Output the [X, Y] coordinate of the center of the cell containing the given text.  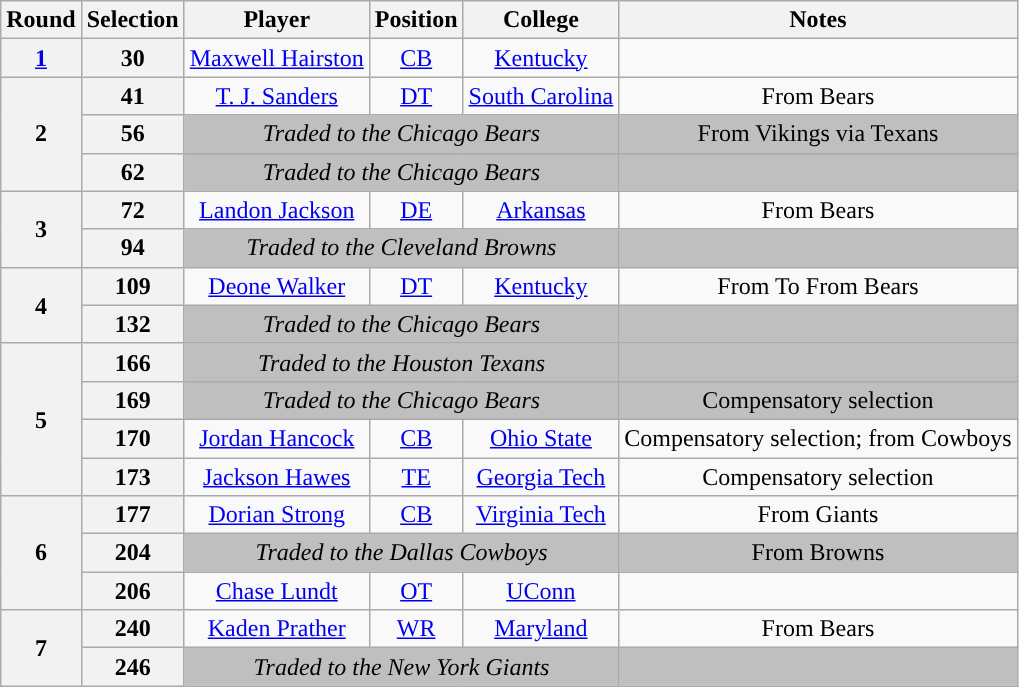
Ohio State [541, 438]
Georgia Tech [541, 477]
72 [132, 210]
3 [41, 229]
Position [416, 20]
109 [132, 286]
From Vikings via Texans [818, 134]
Round [41, 20]
177 [132, 515]
246 [132, 667]
T. J. Sanders [276, 96]
5 [41, 419]
From To From Bears [818, 286]
WR [416, 629]
Traded to the Dallas Cowboys [402, 553]
4 [41, 305]
170 [132, 438]
DE [416, 210]
132 [132, 324]
College [541, 20]
41 [132, 96]
South Carolina [541, 96]
Kaden Prather [276, 629]
Dorian Strong [276, 515]
Jordan Hancock [276, 438]
94 [132, 248]
Traded to the Houston Texans [402, 362]
204 [132, 553]
240 [132, 629]
From Giants [818, 515]
169 [132, 400]
Selection [132, 20]
1 [41, 58]
173 [132, 477]
Deone Walker [276, 286]
Maryland [541, 629]
Arkansas [541, 210]
TE [416, 477]
From Browns [818, 553]
166 [132, 362]
2 [41, 134]
62 [132, 172]
56 [132, 134]
OT [416, 591]
Maxwell Hairston [276, 58]
206 [132, 591]
Chase Lundt [276, 591]
Traded to the New York Giants [402, 667]
Traded to the Cleveland Browns [402, 248]
6 [41, 553]
30 [132, 58]
Landon Jackson [276, 210]
Notes [818, 20]
Player [276, 20]
7 [41, 648]
Jackson Hawes [276, 477]
UConn [541, 591]
Compensatory selection; from Cowboys [818, 438]
Virginia Tech [541, 515]
